Identify which cell holds the provided text, then report its (X, Y) central coordinate. 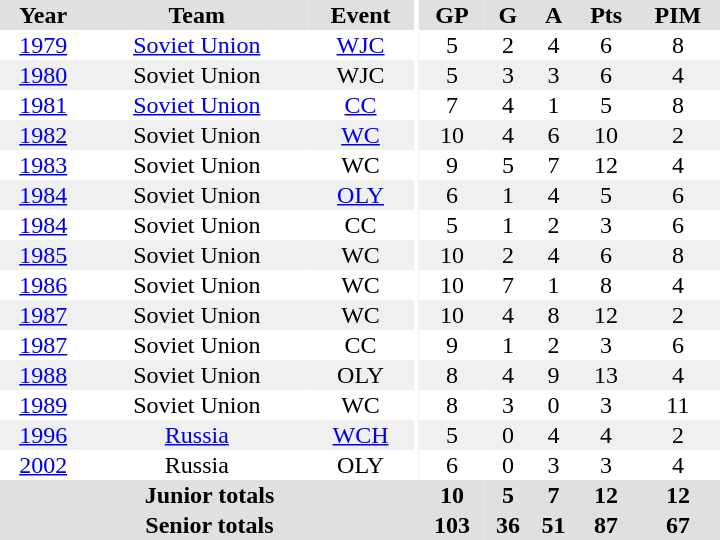
13 (606, 375)
87 (606, 525)
1980 (43, 75)
Senior totals (210, 525)
1986 (43, 285)
1996 (43, 435)
GP (452, 15)
G (508, 15)
1985 (43, 255)
Team (196, 15)
1983 (43, 165)
36 (508, 525)
Event (360, 15)
PIM (678, 15)
2002 (43, 465)
Year (43, 15)
1989 (43, 405)
1981 (43, 105)
1982 (43, 135)
Pts (606, 15)
1979 (43, 45)
Junior totals (210, 495)
11 (678, 405)
1988 (43, 375)
A (554, 15)
WCH (360, 435)
51 (554, 525)
67 (678, 525)
103 (452, 525)
